Return (X, Y) of the center of cell containing provided text 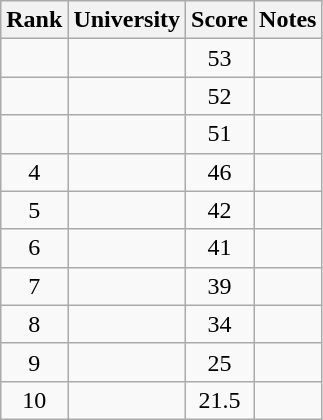
Rank (34, 20)
8 (34, 324)
University (127, 20)
9 (34, 362)
Notes (288, 20)
7 (34, 286)
6 (34, 248)
10 (34, 400)
51 (220, 134)
53 (220, 58)
25 (220, 362)
39 (220, 286)
5 (34, 210)
41 (220, 248)
46 (220, 172)
52 (220, 96)
34 (220, 324)
4 (34, 172)
21.5 (220, 400)
Score (220, 20)
42 (220, 210)
